Output the (x, y) coordinate of the center of the cell containing the given text.  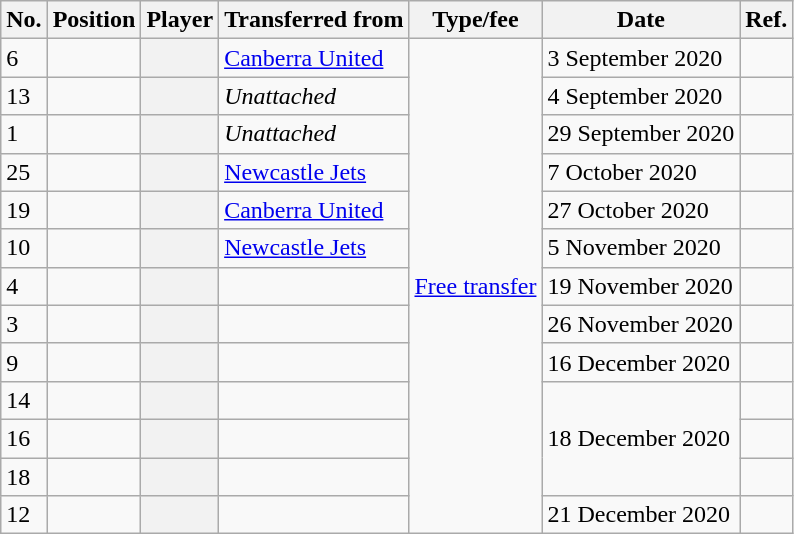
27 October 2020 (641, 210)
Type/fee (476, 20)
4 (24, 286)
25 (24, 172)
19 (24, 210)
7 October 2020 (641, 172)
18 (24, 477)
3 (24, 324)
16 (24, 438)
Transferred from (314, 20)
26 November 2020 (641, 324)
16 December 2020 (641, 362)
18 December 2020 (641, 438)
14 (24, 400)
1 (24, 134)
19 November 2020 (641, 286)
29 September 2020 (641, 134)
Date (641, 20)
Ref. (766, 20)
6 (24, 58)
Position (94, 20)
10 (24, 248)
12 (24, 515)
Player (180, 20)
No. (24, 20)
3 September 2020 (641, 58)
Free transfer (476, 286)
5 November 2020 (641, 248)
21 December 2020 (641, 515)
13 (24, 96)
9 (24, 362)
4 September 2020 (641, 96)
